Determine the (X, Y) coordinate at the center of the cell enclosing the given text.  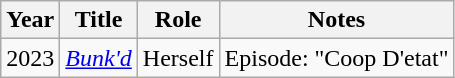
Role (178, 20)
Year (30, 20)
Title (99, 20)
Episode: "Coop D'etat" (336, 58)
2023 (30, 58)
Herself (178, 58)
Bunk'd (99, 58)
Notes (336, 20)
